Extract the (X, Y) coordinate from the center of the cell holding the provided text.  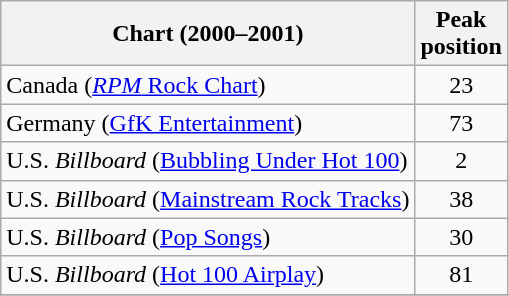
23 (461, 85)
73 (461, 123)
Germany (GfK Entertainment) (208, 123)
81 (461, 275)
U.S. Billboard (Pop Songs) (208, 237)
U.S. Billboard (Bubbling Under Hot 100) (208, 161)
U.S. Billboard (Mainstream Rock Tracks) (208, 199)
38 (461, 199)
2 (461, 161)
Canada (RPM Rock Chart) (208, 85)
Peakposition (461, 34)
Chart (2000–2001) (208, 34)
U.S. Billboard (Hot 100 Airplay) (208, 275)
30 (461, 237)
